Detect which cell encompasses the target text, then output its [X, Y] center coordinate. 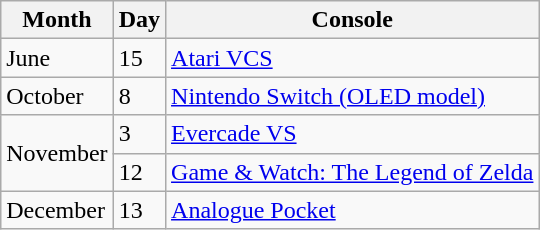
Month [57, 20]
Analogue Pocket [352, 210]
Nintendo Switch (OLED model) [352, 96]
June [57, 58]
December [57, 210]
Evercade VS [352, 134]
12 [139, 172]
8 [139, 96]
Console [352, 20]
15 [139, 58]
Day [139, 20]
13 [139, 210]
Atari VCS [352, 58]
November [57, 153]
October [57, 96]
Game & Watch: The Legend of Zelda [352, 172]
3 [139, 134]
